From the cell containing the given text, extract its center point as (X, Y) coordinate. 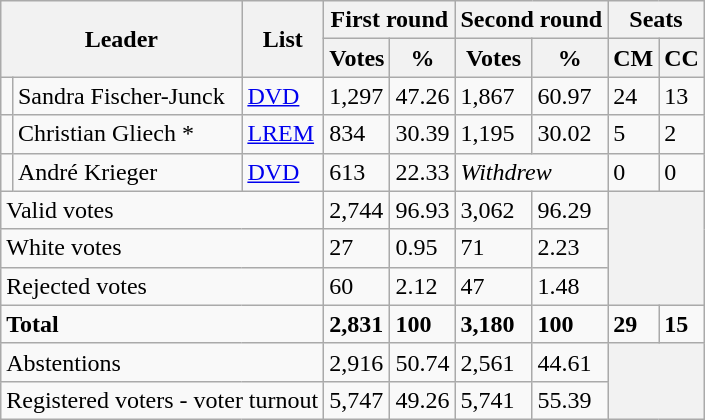
Rejected votes (162, 286)
Christian Gliech * (126, 134)
1,867 (494, 96)
Abstentions (162, 362)
First round (390, 20)
CC (682, 58)
29 (634, 324)
2,561 (494, 362)
27 (357, 248)
LREM (283, 134)
0.95 (422, 248)
1,195 (494, 134)
Second round (532, 20)
White votes (162, 248)
2,831 (357, 324)
List (283, 39)
50.74 (422, 362)
CM (634, 58)
3,180 (494, 324)
15 (682, 324)
24 (634, 96)
2,744 (357, 210)
Registered voters - voter turnout (162, 400)
2 (682, 134)
13 (682, 96)
96.93 (422, 210)
96.29 (570, 210)
Leader (122, 39)
60 (357, 286)
30.02 (570, 134)
1.48 (570, 286)
60.97 (570, 96)
47.26 (422, 96)
44.61 (570, 362)
Withdrew (532, 172)
Total (162, 324)
613 (357, 172)
55.39 (570, 400)
5,741 (494, 400)
Valid votes (162, 210)
49.26 (422, 400)
22.33 (422, 172)
2.23 (570, 248)
André Krieger (126, 172)
71 (494, 248)
2,916 (357, 362)
Seats (656, 20)
30.39 (422, 134)
5,747 (357, 400)
5 (634, 134)
Sandra Fischer-Junck (126, 96)
47 (494, 286)
1,297 (357, 96)
834 (357, 134)
3,062 (494, 210)
2.12 (422, 286)
